Detect which cell encompasses the target text, then output its [x, y] center coordinate. 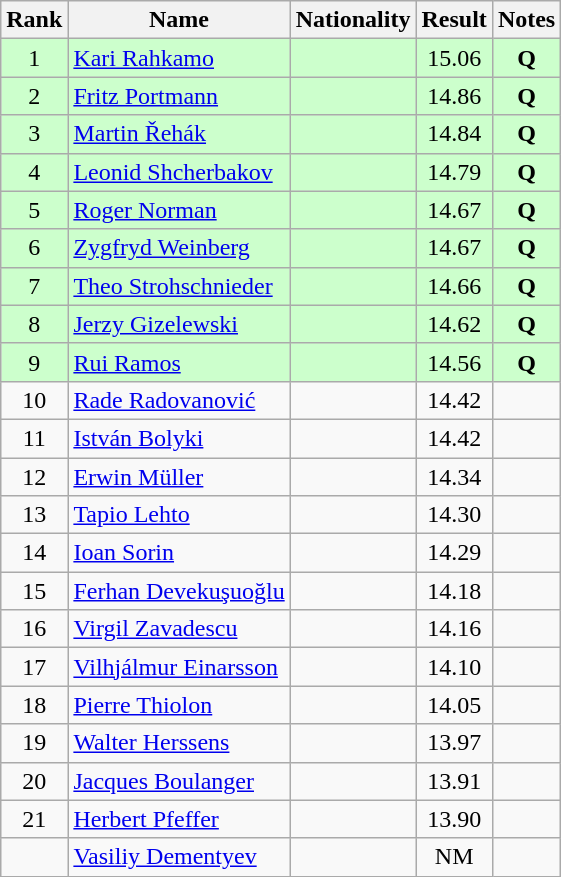
13.97 [454, 743]
Martin Řehák [179, 134]
Fritz Portmann [179, 96]
István Bolyki [179, 438]
13.91 [454, 781]
13 [34, 515]
Ioan Sorin [179, 553]
Rank [34, 20]
Virgil Zavadescu [179, 629]
4 [34, 172]
11 [34, 438]
14.86 [454, 96]
14.29 [454, 553]
2 [34, 96]
Vasiliy Dementyev [179, 857]
Zygfryd Weinberg [179, 248]
Name [179, 20]
14.18 [454, 591]
15 [34, 591]
Notes [526, 20]
Rui Ramos [179, 362]
10 [34, 400]
16 [34, 629]
Pierre Thiolon [179, 705]
Jerzy Gizelewski [179, 324]
Walter Herssens [179, 743]
Nationality [353, 20]
NM [454, 857]
18 [34, 705]
6 [34, 248]
Erwin Müller [179, 477]
14.79 [454, 172]
14.05 [454, 705]
Roger Norman [179, 210]
1 [34, 58]
14.34 [454, 477]
Vilhjálmur Einarsson [179, 667]
14.16 [454, 629]
14.56 [454, 362]
Theo Strohschnieder [179, 286]
Leonid Shcherbakov [179, 172]
14.30 [454, 515]
15.06 [454, 58]
20 [34, 781]
7 [34, 286]
13.90 [454, 819]
14.66 [454, 286]
5 [34, 210]
17 [34, 667]
3 [34, 134]
14.10 [454, 667]
Herbert Pfeffer [179, 819]
Jacques Boulanger [179, 781]
21 [34, 819]
Rade Radovanović [179, 400]
9 [34, 362]
Tapio Lehto [179, 515]
Kari Rahkamo [179, 58]
Result [454, 20]
19 [34, 743]
12 [34, 477]
14.62 [454, 324]
14 [34, 553]
8 [34, 324]
Ferhan Devekuşuoğlu [179, 591]
14.84 [454, 134]
